Identify which cell holds the provided text, then report its [X, Y] central coordinate. 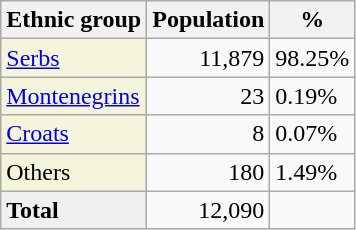
11,879 [208, 58]
0.19% [312, 96]
23 [208, 96]
Serbs [74, 58]
% [312, 20]
Total [74, 210]
Population [208, 20]
1.49% [312, 172]
0.07% [312, 134]
12,090 [208, 210]
Croats [74, 134]
Others [74, 172]
98.25% [312, 58]
180 [208, 172]
Montenegrins [74, 96]
8 [208, 134]
Ethnic group [74, 20]
